Search for the cell housing the specified text and yield its (x, y) center coordinate. 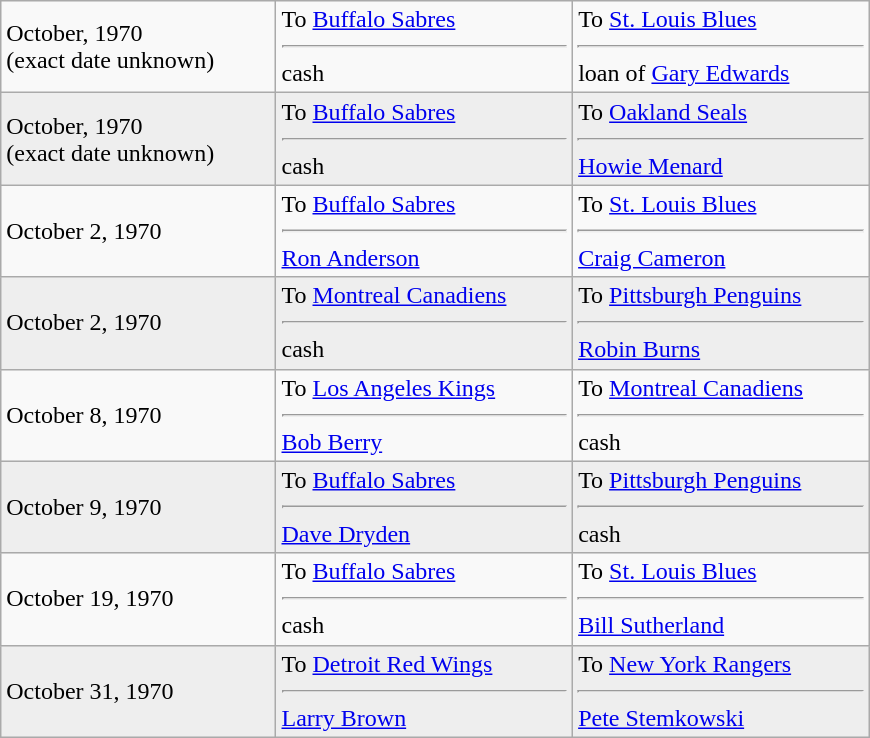
To Detroit Red WingsLarry Brown (424, 691)
To Los Angeles KingsBob Berry (424, 415)
To Oakland SealsHowie Menard (722, 139)
October 9, 1970 (138, 507)
October 8, 1970 (138, 415)
To Pittsburgh Penguinscash (722, 507)
To Pittsburgh PenguinsRobin Burns (722, 323)
To St. Louis BluesCraig Cameron (722, 231)
To Buffalo SabresRon Anderson (424, 231)
October 31, 1970 (138, 691)
To New York RangersPete Stemkowski (722, 691)
October 19, 1970 (138, 599)
To Buffalo SabresDave Dryden (424, 507)
To St. Louis Bluesloan of Gary Edwards (722, 47)
To St. Louis BluesBill Sutherland (722, 599)
